Detect which cell encompasses the target text, then output its (X, Y) center coordinate. 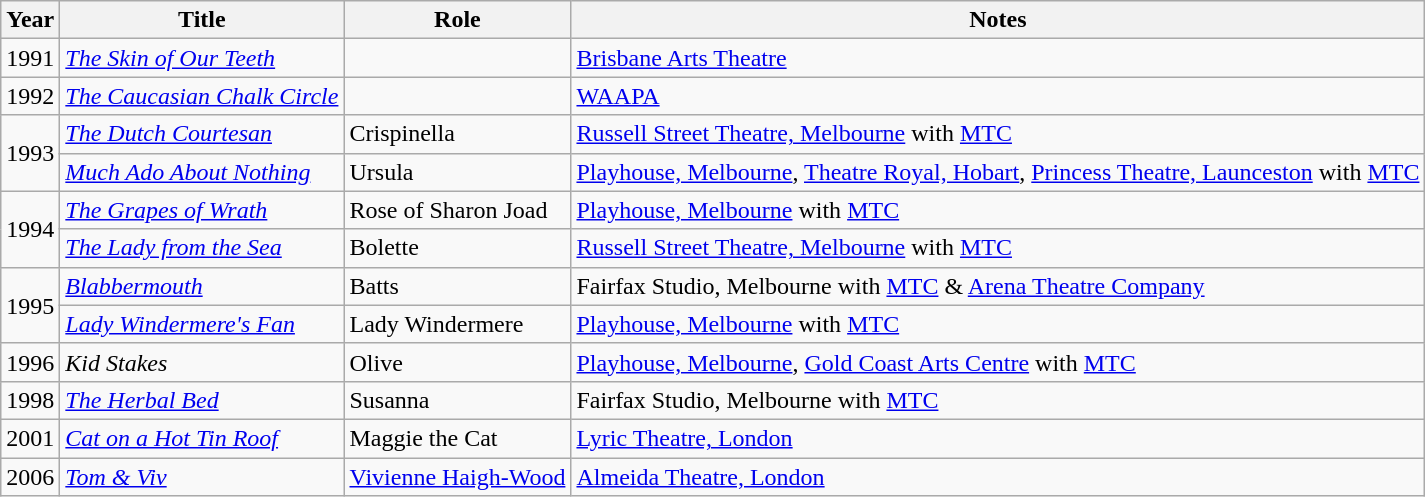
The Lady from the Sea (202, 248)
Fairfax Studio, Melbourne with MTC & Arena Theatre Company (998, 286)
Lady Windermere (458, 324)
Role (458, 20)
Cat on a Hot Tin Roof (202, 438)
1992 (30, 96)
Susanna (458, 400)
Maggie the Cat (458, 438)
Tom & Viv (202, 477)
The Herbal Bed (202, 400)
Notes (998, 20)
The Caucasian Chalk Circle (202, 96)
1993 (30, 153)
1995 (30, 305)
Year (30, 20)
1996 (30, 362)
Playhouse, Melbourne, Gold Coast Arts Centre with MTC (998, 362)
Crispinella (458, 134)
Fairfax Studio, Melbourne with MTC (998, 400)
Batts (458, 286)
1994 (30, 229)
WAAPA (998, 96)
Lyric Theatre, London (998, 438)
Rose of Sharon Joad (458, 210)
Olive (458, 362)
Vivienne Haigh-Wood (458, 477)
Much Ado About Nothing (202, 172)
Playhouse, Melbourne, Theatre Royal, Hobart, Princess Theatre, Launceston with MTC (998, 172)
Brisbane Arts Theatre (998, 58)
Ursula (458, 172)
Bolette (458, 248)
Almeida Theatre, London (998, 477)
1991 (30, 58)
The Dutch Courtesan (202, 134)
The Skin of Our Teeth (202, 58)
1998 (30, 400)
Title (202, 20)
2001 (30, 438)
Lady Windermere's Fan (202, 324)
Blabbermouth (202, 286)
Kid Stakes (202, 362)
The Grapes of Wrath (202, 210)
2006 (30, 477)
